Extract the [x, y] coordinate from the center of the cell holding the provided text.  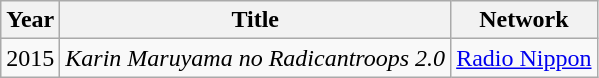
Network [524, 20]
Radio Nippon [524, 58]
Karin Maruyama no Radicantroops 2.0 [256, 58]
2015 [30, 58]
Year [30, 20]
Title [256, 20]
